Provide the (x, y) coordinate of the cell's center where the given text is located.  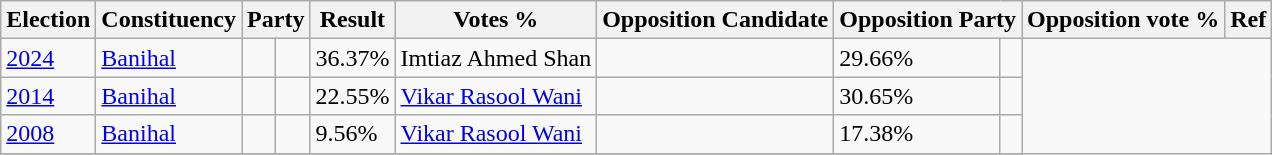
Constituency (169, 20)
Ref (1248, 20)
30.65% (917, 96)
Opposition Party (928, 20)
2008 (48, 134)
29.66% (917, 58)
2014 (48, 96)
Election (48, 20)
2024 (48, 58)
36.37% (352, 58)
Votes % (496, 20)
Opposition Candidate (716, 20)
Party (276, 20)
9.56% (352, 134)
Imtiaz Ahmed Shan (496, 58)
Result (352, 20)
Opposition vote % (1124, 20)
17.38% (917, 134)
22.55% (352, 96)
